Find where the given text appears and provide that cell's center as [X, Y] coordinate. 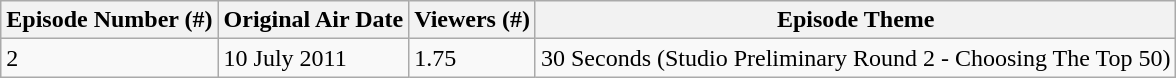
10 July 2011 [314, 58]
Episode Number (#) [110, 20]
Episode Theme [855, 20]
Original Air Date [314, 20]
2 [110, 58]
Viewers (#) [472, 20]
1.75 [472, 58]
30 Seconds (Studio Preliminary Round 2 - Choosing The Top 50) [855, 58]
